Determine the [X, Y] coordinate at the center of the cell enclosing the given text.  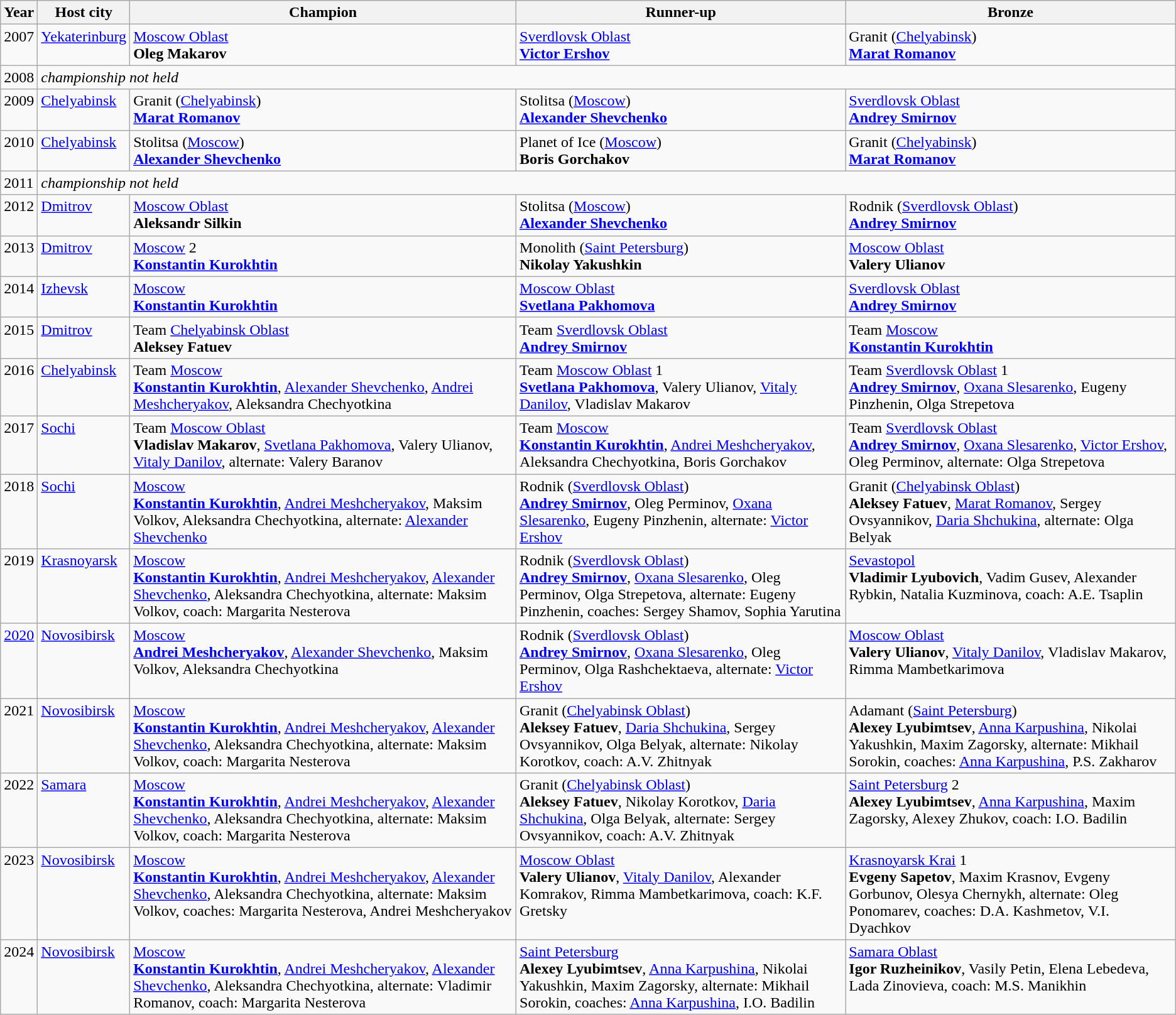
Year [19, 13]
2021 [19, 736]
Rodnik (Sverdlovsk Oblast)Andrey Smirnov, Oleg Perminov, Oxana Slesarenko, Eugeny Pinzhenin, alternate: Victor Ershov [681, 511]
Planet of Ice (Moscow)Boris Gorchakov [681, 151]
Granit (Chelyabinsk Oblast)Aleksey Fatuev, Nikolay Korotkov, Daria Shchukina, Olga Belyak, alternate: Sergey Ovsyannikov, coach: A.V. Zhitnyak [681, 810]
Moscow OblastValery Ulianov, Vitaly Danilov, Vladislav Makarov, Rimma Mambetkarimova [1010, 661]
Team MoscowKonstantin Kurokhtin, Alexander Shevchenko, Andrei Meshcheryakov, Aleksandra Chechyotkina [323, 387]
Moscow OblastOleg Makarov [323, 45]
Team Chelyabinsk OblastAleksey Fatuev [323, 338]
2015 [19, 338]
Moscow OblastValery Ulianov, Vitaly Danilov, Alexander Komrakov, Rimma Mambetkarimova, coach: K.F. Gretsky [681, 894]
Moscow OblastSvetlana Pakhomova [681, 296]
Moscow OblastValery Ulianov [1010, 256]
Monolith (Saint Petersburg)Nikolay Yakushkin [681, 256]
2009 [19, 109]
Team Sverdlovsk OblastAndrey Smirnov [681, 338]
2012 [19, 215]
Champion [323, 13]
Krasnoyarsk [84, 587]
2007 [19, 45]
Granit (Chelyabinsk Oblast)Aleksey Fatuev, Marat Romanov, Sergey Ovsyannikov, Daria Shchukina, alternate: Olga Belyak [1010, 511]
2016 [19, 387]
2020 [19, 661]
MoscowAndrei Meshcheryakov, Alexander Shevchenko, Maksim Volkov, Aleksandra Chechyotkina [323, 661]
2011 [19, 183]
Team MoscowKonstantin Kurokhtin [1010, 338]
Team Moscow OblastVladislav Makarov, Svetlana Pakhomova, Valery Ulianov, Vitaly Danilov, alternate: Valery Baranov [323, 445]
Moscow OblastAleksandr Silkin [323, 215]
Samara OblastIgor Ruzheinikov, Vasily Petin, Elena Lebedeva, Lada Zinovieva, coach: M.S. Manikhin [1010, 977]
2024 [19, 977]
2018 [19, 511]
Team Sverdlovsk OblastAndrey Smirnov, Oxana Slesarenko, Victor Ershov, Oleg Perminov, alternate: Olga Strepetova [1010, 445]
Runner-up [681, 13]
Host city [84, 13]
Samara [84, 810]
Krasnoyarsk Krai 1Evgeny Sapetov, Maxim Krasnov, Evgeny Gorbunov, Olesya Chernykh, alternate: Oleg Ponomarev, coaches: D.A. Kashmetov, V.I. Dyachkov [1010, 894]
Rodnik (Sverdlovsk Oblast)Andrey Smirnov, Oxana Slesarenko, Oleg Perminov, Olga Rashchektaeva, alternate: Victor Ershov [681, 661]
2017 [19, 445]
SevastopolVladimir Lyubovich, Vadim Gusev, Alexander Rybkin, Natalia Kuzminova, coach: A.E. Tsaplin [1010, 587]
Izhevsk [84, 296]
Granit (Chelyabinsk Oblast)Aleksey Fatuev, Daria Shchukina, Sergey Ovsyannikov, Olga Belyak, alternate: Nikolay Korotkov, coach: A.V. Zhitnyak [681, 736]
2013 [19, 256]
Moscow 2Konstantin Kurokhtin [323, 256]
Bronze [1010, 13]
2010 [19, 151]
MoscowKonstantin Kurokhtin [323, 296]
Rodnik (Sverdlovsk Oblast)Andrey Smirnov [1010, 215]
2022 [19, 810]
Sverdlovsk OblastVictor Ershov [681, 45]
Team Sverdlovsk Oblast 1Andrey Smirnov, Oxana Slesarenko, Eugeny Pinzhenin, Olga Strepetova [1010, 387]
2014 [19, 296]
Team MoscowKonstantin Kurokhtin, Andrei Meshcheryakov, Aleksandra Chechyotkina, Boris Gorchakov [681, 445]
Saint Petersburg 2Alexey Lyubimtsev, Anna Karpushina, Maxim Zagorsky, Alexey Zhukov, coach: I.O. Badilin [1010, 810]
2019 [19, 587]
MoscowKonstantin Kurokhtin, Andrei Meshcheryakov, Maksim Volkov, Aleksandra Chechyotkina, alternate: Alexander Shevchenko [323, 511]
2023 [19, 894]
2008 [19, 77]
Team Moscow Oblast 1Svetlana Pakhomova, Valery Ulianov, Vitaly Danilov, Vladislav Makarov [681, 387]
Yekaterinburg [84, 45]
